Return [x, y] of the center of cell containing provided text 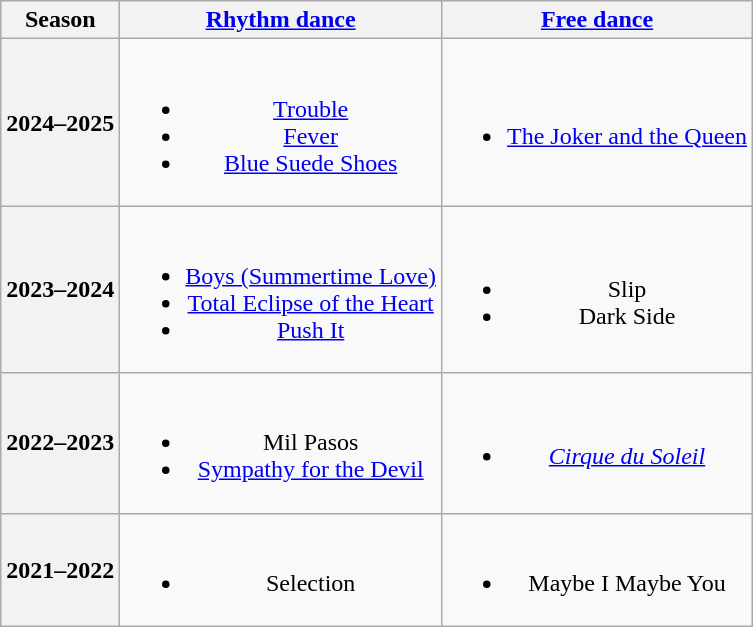
Boys (Summertime Love) Total Eclipse of the Heart Push It [281, 290]
Season [60, 20]
Trouble FeverBlue Suede Shoes [281, 122]
Maybe I Maybe You [598, 570]
2021–2022 [60, 570]
The Joker and the Queen [598, 122]
Mil Pasos Sympathy for the Devil [281, 443]
Cirque du Soleil [598, 443]
Slip Dark Side [598, 290]
Free dance [598, 20]
2023–2024 [60, 290]
Selection [281, 570]
2022–2023 [60, 443]
2024–2025 [60, 122]
Rhythm dance [281, 20]
